Scan for the cell matching the given text and deliver its [X, Y] coordinate at center. 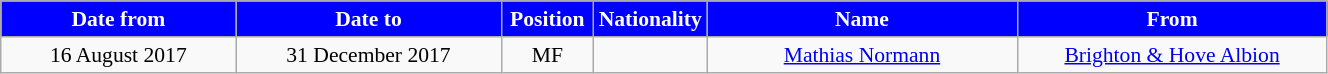
Name [862, 19]
16 August 2017 [118, 55]
Date to [368, 19]
Brighton & Hove Albion [1172, 55]
31 December 2017 [368, 55]
MF [548, 55]
Nationality [650, 19]
Position [548, 19]
From [1172, 19]
Date from [118, 19]
Mathias Normann [862, 55]
